Output the [X, Y] coordinate of the center of the cell containing the given text.  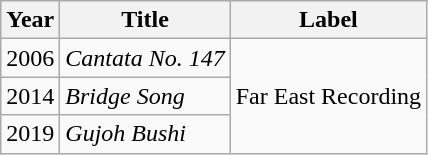
Bridge Song [145, 96]
Year [30, 20]
2014 [30, 96]
Title [145, 20]
Label [328, 20]
Cantata No. 147 [145, 58]
Far East Recording [328, 96]
2006 [30, 58]
2019 [30, 134]
Gujoh Bushi [145, 134]
